Locate the cell with the specified text and output its [X, Y] center coordinate. 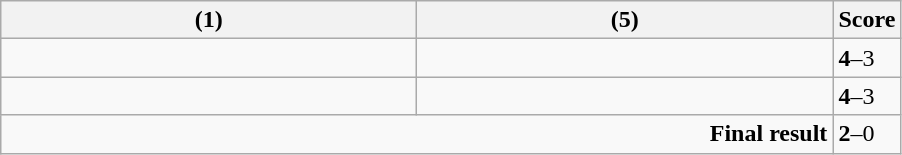
Final result [417, 134]
(5) [625, 20]
(1) [209, 20]
Score [867, 20]
2–0 [867, 134]
